Capture the cell that displays the provided text and extract its (x, y) central coordinate. 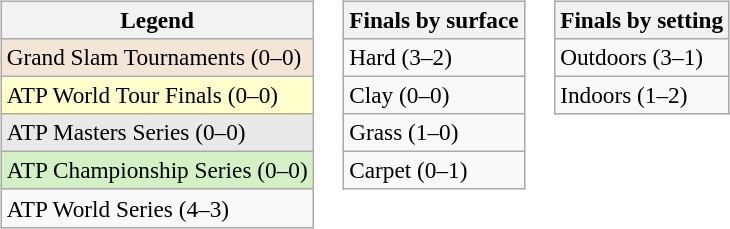
Legend (157, 20)
Indoors (1–2) (642, 95)
ATP World Tour Finals (0–0) (157, 95)
Outdoors (3–1) (642, 57)
ATP Masters Series (0–0) (157, 133)
ATP Championship Series (0–0) (157, 171)
Grand Slam Tournaments (0–0) (157, 57)
Carpet (0–1) (434, 171)
Finals by surface (434, 20)
Hard (3–2) (434, 57)
Clay (0–0) (434, 95)
Finals by setting (642, 20)
Grass (1–0) (434, 133)
ATP World Series (4–3) (157, 208)
